Identify which cell holds the provided text, then report its (X, Y) central coordinate. 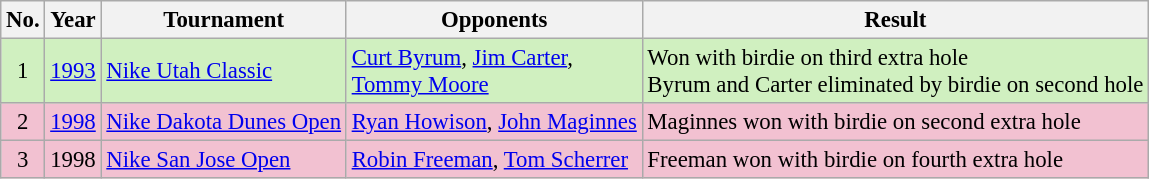
Nike San Jose Open (224, 160)
1993 (73, 72)
Curt Byrum, Jim Carter, Tommy Moore (494, 72)
Robin Freeman, Tom Scherrer (494, 160)
Result (896, 20)
Won with birdie on third extra holeByrum and Carter eliminated by birdie on second hole (896, 72)
2 (23, 122)
Freeman won with birdie on fourth extra hole (896, 160)
3 (23, 160)
Opponents (494, 20)
1 (23, 72)
Nike Dakota Dunes Open (224, 122)
No. (23, 20)
Year (73, 20)
Tournament (224, 20)
Ryan Howison, John Maginnes (494, 122)
Maginnes won with birdie on second extra hole (896, 122)
Nike Utah Classic (224, 72)
